Pinpoint the cell where the given text exists, returning its (X, Y) midpoint coordinate. 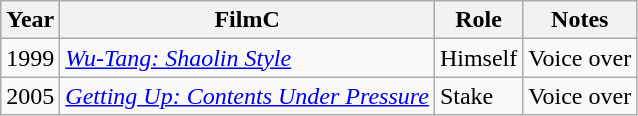
Himself (478, 58)
Year (30, 20)
Getting Up: Contents Under Pressure (248, 96)
Role (478, 20)
2005 (30, 96)
FilmC (248, 20)
Wu-Tang: Shaolin Style (248, 58)
Stake (478, 96)
1999 (30, 58)
Notes (580, 20)
